Locate the cell with the specified text and output its (x, y) center coordinate. 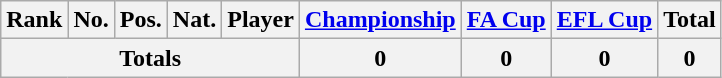
Nat. (194, 20)
Pos. (140, 20)
Championship (380, 20)
No. (91, 20)
EFL Cup (604, 20)
FA Cup (506, 20)
Totals (150, 58)
Rank (34, 20)
Player (261, 20)
Total (690, 20)
